Return the [X, Y] coordinate for the center point of the cell that contains the specified text.  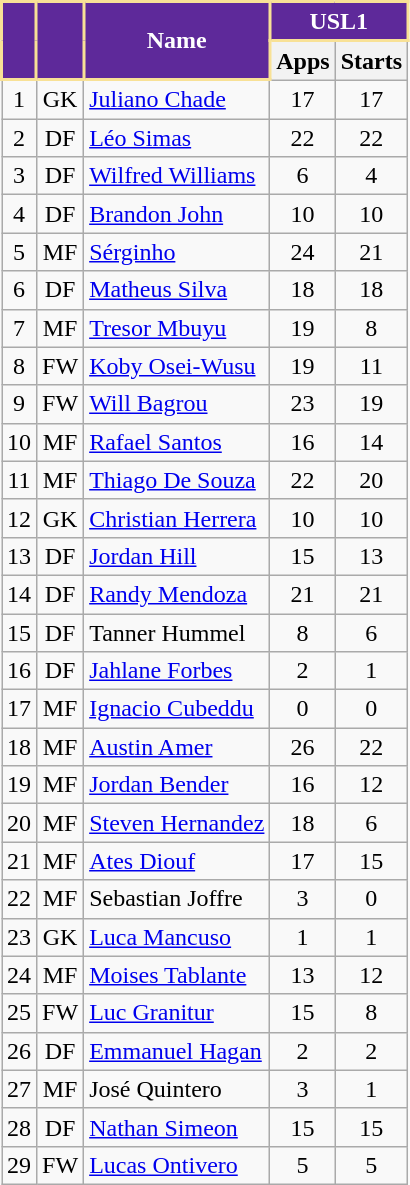
Wilfred Williams [177, 176]
Brandon John [177, 214]
Tresor Mbuyu [177, 328]
Steven Hernandez [177, 823]
Thiago De Souza [177, 480]
USL1 [339, 22]
Ates Diouf [177, 861]
Sebastian Joffre [177, 899]
Nathan Simeon [177, 1127]
Will Bagrou [177, 404]
25 [20, 1013]
Jordan Bender [177, 785]
28 [20, 1127]
Starts [371, 60]
Emmanuel Hagan [177, 1051]
Tanner Hummel [177, 633]
Name [177, 41]
Léo Simas [177, 138]
Sérginho [177, 252]
Jahlane Forbes [177, 671]
Apps [302, 60]
Matheus Silva [177, 290]
Ignacio Cubeddu [177, 709]
José Quintero [177, 1089]
Austin Amer [177, 747]
7 [20, 328]
Randy Mendoza [177, 594]
27 [20, 1089]
Luca Mancuso [177, 937]
29 [20, 1165]
Jordan Hill [177, 556]
9 [20, 404]
Juliano Chade [177, 100]
Moises Tablante [177, 975]
Rafael Santos [177, 442]
Christian Herrera [177, 518]
Luc Granitur [177, 1013]
Lucas Ontivero [177, 1165]
Koby Osei-Wusu [177, 366]
